Output the (X, Y) coordinate of the center of the cell containing the given text.  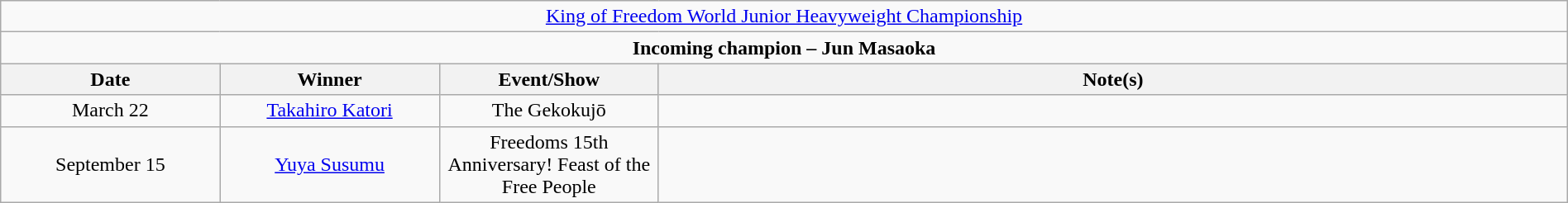
The Gekokujō (549, 111)
Yuya Susumu (329, 164)
Event/Show (549, 79)
September 15 (111, 164)
Takahiro Katori (329, 111)
Incoming champion – Jun Masaoka (784, 48)
Note(s) (1113, 79)
King of Freedom World Junior Heavyweight Championship (784, 17)
Date (111, 79)
Freedoms 15th Anniversary! Feast of the Free People (549, 164)
Winner (329, 79)
March 22 (111, 111)
